Extract the [x, y] coordinate from the center of the cell holding the provided text.  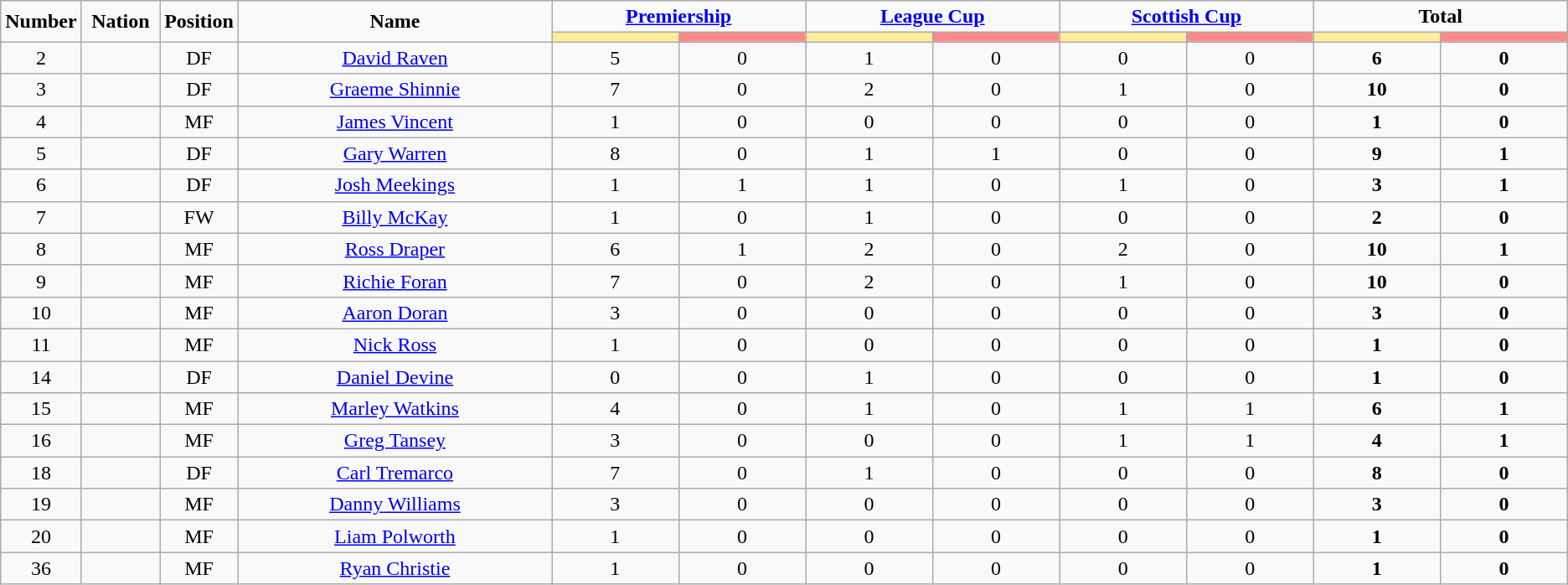
Liam Polworth [395, 536]
Position [199, 22]
Ryan Christie [395, 568]
Aaron Doran [395, 313]
Name [395, 22]
Total [1441, 17]
Number [41, 22]
FW [199, 217]
Greg Tansey [395, 441]
Billy McKay [395, 217]
Graeme Shinnie [395, 90]
Daniel Devine [395, 376]
14 [41, 376]
James Vincent [395, 122]
15 [41, 409]
Nick Ross [395, 344]
11 [41, 344]
Ross Draper [395, 249]
Premiership [678, 17]
36 [41, 568]
League Cup [933, 17]
David Raven [395, 58]
19 [41, 505]
Richie Foran [395, 281]
Josh Meekings [395, 185]
Danny Williams [395, 505]
Scottish Cup [1186, 17]
Nation [121, 22]
16 [41, 441]
Marley Watkins [395, 409]
18 [41, 473]
20 [41, 536]
Carl Tremarco [395, 473]
Gary Warren [395, 153]
